For the text-containing cell, return its midpoint in [x, y] coordinate format. 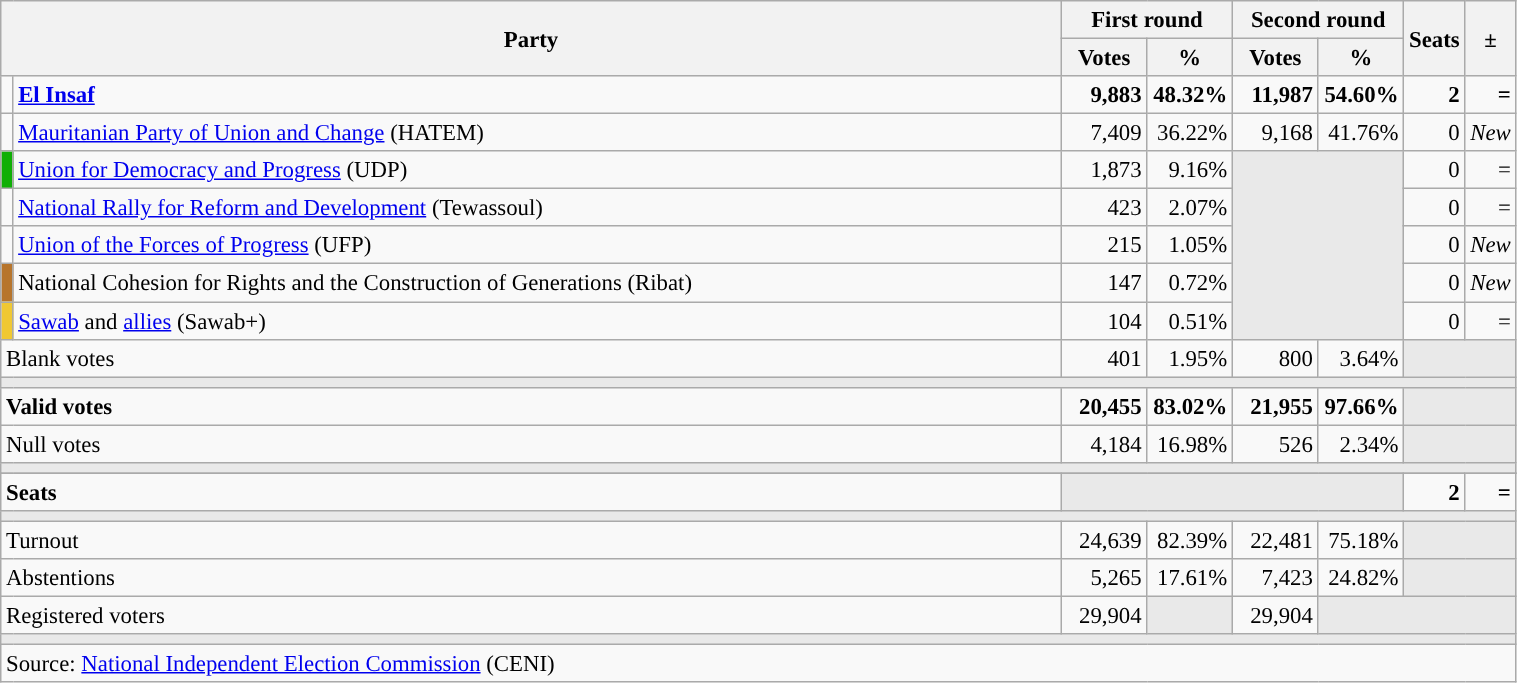
48.32% [1190, 95]
1,873 [1104, 170]
2.34% [1361, 444]
800 [1276, 358]
22,481 [1276, 540]
Turnout [532, 540]
5,265 [1104, 578]
401 [1104, 358]
526 [1276, 444]
National Rally for Reform and Development (Tewassoul) [537, 208]
Sawab and allies (Sawab+) [537, 321]
24,639 [1104, 540]
9,883 [1104, 95]
Union of the Forces of Progress (UFP) [537, 245]
24.82% [1361, 578]
147 [1104, 283]
Second round [1318, 20]
17.61% [1190, 578]
104 [1104, 321]
Source: National Independent Election Commission (CENI) [758, 664]
Null votes [532, 444]
National Cohesion for Rights and the Construction of Generations (Ribat) [537, 283]
20,455 [1104, 406]
82.39% [1190, 540]
El Insaf [537, 95]
9.16% [1190, 170]
21,955 [1276, 406]
4,184 [1104, 444]
41.76% [1361, 133]
54.60% [1361, 95]
Blank votes [532, 358]
75.18% [1361, 540]
1.05% [1190, 245]
Abstentions [532, 578]
0.51% [1190, 321]
± [1490, 38]
Registered voters [532, 616]
9,168 [1276, 133]
97.66% [1361, 406]
First round [1146, 20]
215 [1104, 245]
16.98% [1190, 444]
0.72% [1190, 283]
Mauritanian Party of Union and Change (HATEM) [537, 133]
Valid votes [532, 406]
423 [1104, 208]
Party [532, 38]
7,409 [1104, 133]
Union for Democracy and Progress (UDP) [537, 170]
83.02% [1190, 406]
11,987 [1276, 95]
7,423 [1276, 578]
2.07% [1190, 208]
3.64% [1361, 358]
1.95% [1190, 358]
36.22% [1190, 133]
